Output the [X, Y] coordinate of the center of the cell containing the given text.  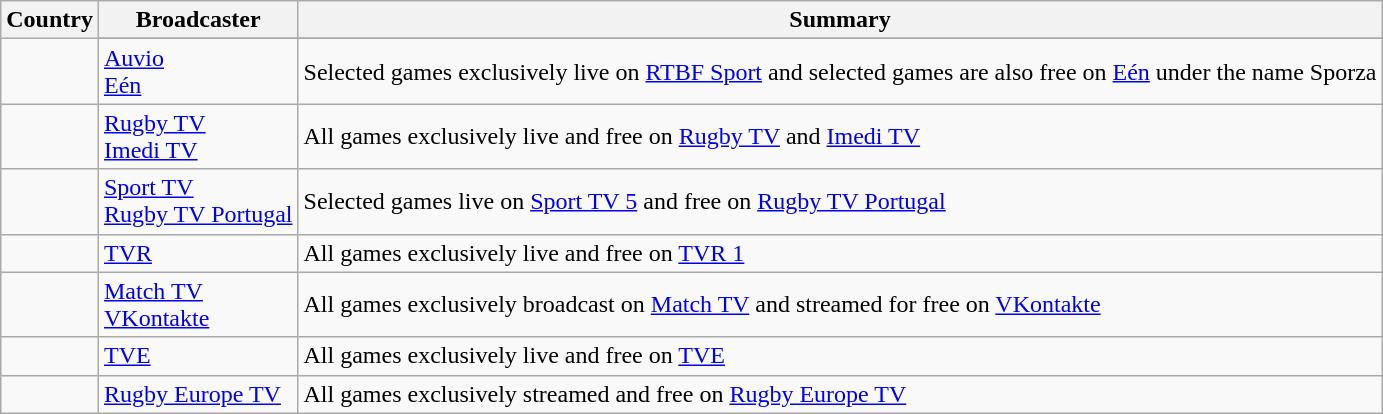
Rugby TVImedi TV [198, 136]
Country [50, 20]
All games exclusively live and free on TVR 1 [840, 253]
Summary [840, 20]
Rugby Europe TV [198, 394]
AuvioEén [198, 72]
All games exclusively streamed and free on Rugby Europe TV [840, 394]
Selected games live on Sport TV 5 and free on Rugby TV Portugal [840, 202]
Sport TVRugby TV Portugal [198, 202]
Broadcaster [198, 20]
Selected games exclusively live on RTBF Sport and selected games are also free on Eén under the name Sporza [840, 72]
Match TVVKontakte [198, 304]
All games exclusively live and free on Rugby TV and Imedi TV [840, 136]
All games exclusively broadcast on Match TV and streamed for free on VKontakte [840, 304]
TVR [198, 253]
All games exclusively live and free on TVE [840, 356]
TVE [198, 356]
